Capture the cell that displays the provided text and extract its (x, y) central coordinate. 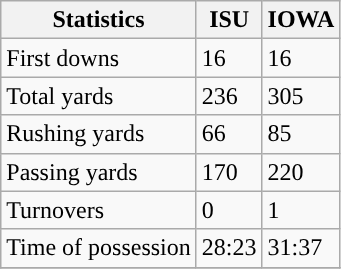
Turnovers (99, 210)
First downs (99, 58)
1 (301, 210)
Total yards (99, 96)
Passing yards (99, 172)
220 (301, 172)
31:37 (301, 248)
Time of possession (99, 248)
85 (301, 134)
ISU (229, 20)
IOWA (301, 20)
305 (301, 96)
28:23 (229, 248)
Rushing yards (99, 134)
0 (229, 210)
236 (229, 96)
Statistics (99, 20)
66 (229, 134)
170 (229, 172)
